From the cell containing the given text, extract its center point as [x, y] coordinate. 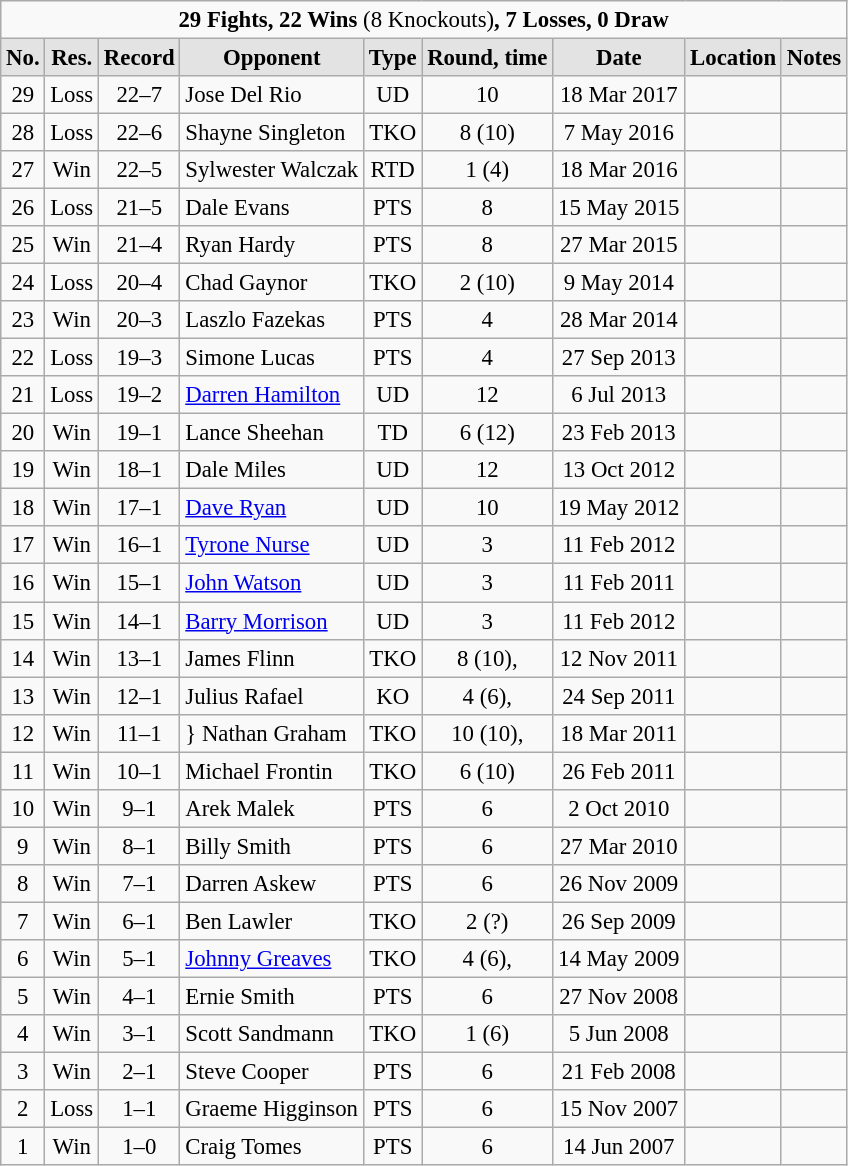
27 [23, 170]
1–1 [140, 1109]
10–1 [140, 771]
21 Feb 2008 [619, 1072]
Michael Frontin [272, 771]
20 [23, 433]
Notes [814, 58]
14 May 2009 [619, 959]
KO [393, 696]
Johnny Greaves [272, 959]
Sylwester Walczak [272, 170]
James Flinn [272, 658]
20–4 [140, 282]
18 Mar 2017 [619, 94]
4–1 [140, 997]
26 Sep 2009 [619, 921]
22–5 [140, 170]
Dale Miles [272, 470]
Ryan Hardy [272, 245]
Barry Morrison [272, 621]
Date [619, 58]
Darren Hamilton [272, 395]
6–1 [140, 921]
25 [23, 245]
Record [140, 58]
Steve Cooper [272, 1072]
Graeme Higginson [272, 1109]
8 (10), [488, 658]
8–1 [140, 846]
16–1 [140, 545]
Arek Malek [272, 809]
20–3 [140, 320]
7 [23, 921]
26 Feb 2011 [619, 771]
2 (?) [488, 921]
8 (10) [488, 132]
Ben Lawler [272, 921]
11 Feb 2011 [619, 583]
22–7 [140, 94]
Scott Sandmann [272, 1034]
7 May 2016 [619, 132]
29 [23, 94]
Ernie Smith [272, 997]
Tyrone Nurse [272, 545]
Julius Rafael [272, 696]
17–1 [140, 508]
21–5 [140, 207]
6 (12) [488, 433]
24 Sep 2011 [619, 696]
6 Jul 2013 [619, 395]
1 [23, 1147]
1 (6) [488, 1034]
15 [23, 621]
17 [23, 545]
Opponent [272, 58]
15–1 [140, 583]
13 [23, 696]
19–1 [140, 433]
18–1 [140, 470]
14 Jun 2007 [619, 1147]
Craig Tomes [272, 1147]
1 (4) [488, 170]
13 Oct 2012 [619, 470]
28 [23, 132]
Billy Smith [272, 846]
27 Mar 2015 [619, 245]
5–1 [140, 959]
12–1 [140, 696]
12 Nov 2011 [619, 658]
28 Mar 2014 [619, 320]
24 [23, 282]
11 [23, 771]
Jose Del Rio [272, 94]
5 Jun 2008 [619, 1034]
2 (10) [488, 282]
No. [23, 58]
16 [23, 583]
19 May 2012 [619, 508]
5 [23, 997]
9 [23, 846]
Res. [72, 58]
Lance Sheehan [272, 433]
18 Mar 2016 [619, 170]
19 [23, 470]
23 Feb 2013 [619, 433]
9–1 [140, 809]
26 Nov 2009 [619, 884]
27 Sep 2013 [619, 358]
Shayne Singleton [272, 132]
18 Mar 2011 [619, 733]
15 Nov 2007 [619, 1109]
26 [23, 207]
Round, time [488, 58]
21–4 [140, 245]
23 [23, 320]
Simone Lucas [272, 358]
2–1 [140, 1072]
13–1 [140, 658]
19–3 [140, 358]
21 [23, 395]
TD [393, 433]
Type [393, 58]
Laszlo Fazekas [272, 320]
10 (10), [488, 733]
RTD [393, 170]
18 [23, 508]
Chad Gaynor [272, 282]
7–1 [140, 884]
14–1 [140, 621]
14 [23, 658]
11–1 [140, 733]
1–0 [140, 1147]
22–6 [140, 132]
3–1 [140, 1034]
2 [23, 1109]
15 May 2015 [619, 207]
Dale Evans [272, 207]
Location [734, 58]
9 May 2014 [619, 282]
22 [23, 358]
John Watson [272, 583]
29 Fights, 22 Wins (8 Knockouts), 7 Losses, 0 Draw [424, 20]
27 Nov 2008 [619, 997]
} Nathan Graham [272, 733]
2 Oct 2010 [619, 809]
6 (10) [488, 771]
Darren Askew [272, 884]
19–2 [140, 395]
Dave Ryan [272, 508]
27 Mar 2010 [619, 846]
